Provide the (x, y) coordinate of the cell's center where the given text is located.  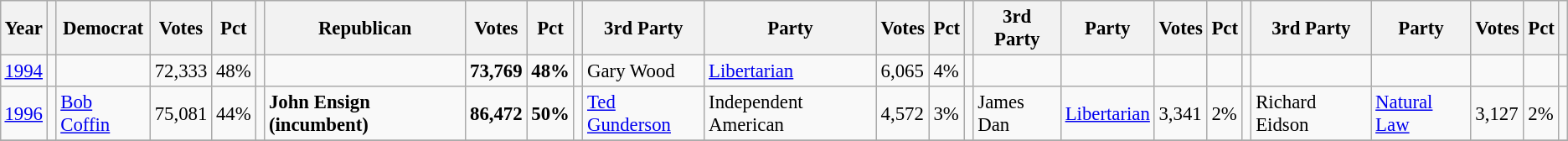
Bob Coffin (103, 114)
3% (946, 114)
Natural Law (1421, 114)
44% (234, 114)
Democrat (103, 29)
3,341 (1181, 114)
James Dan (1017, 114)
John Ensign (incumbent) (365, 114)
75,081 (181, 114)
3,127 (1498, 114)
72,333 (181, 70)
Gary Wood (643, 70)
Year (23, 29)
1996 (23, 114)
Richard Eidson (1312, 114)
1994 (23, 70)
50% (550, 114)
Independent American (791, 114)
86,472 (496, 114)
4,572 (903, 114)
6,065 (903, 70)
Ted Gunderson (643, 114)
4% (946, 70)
73,769 (496, 70)
Republican (365, 29)
